Identify which cell holds the provided text, then report its [x, y] central coordinate. 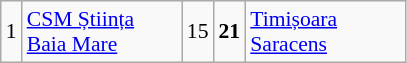
CSM Știința Baia Mare [102, 32]
1 [12, 32]
21 [230, 32]
Timișoara Saracens [325, 32]
15 [198, 32]
